Return [X, Y] of the center of cell containing provided text 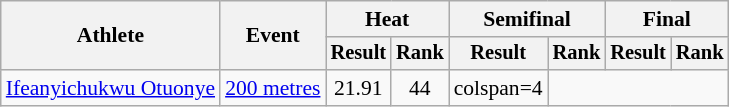
44 [420, 88]
Final [666, 19]
Event [272, 36]
colspan=4 [498, 88]
Ifeanyichukwu Otuonye [110, 88]
21.91 [359, 88]
200 metres [272, 88]
Athlete [110, 36]
Heat [388, 19]
Semifinal [528, 19]
